Find where the given text appears and provide that cell's center as (x, y) coordinate. 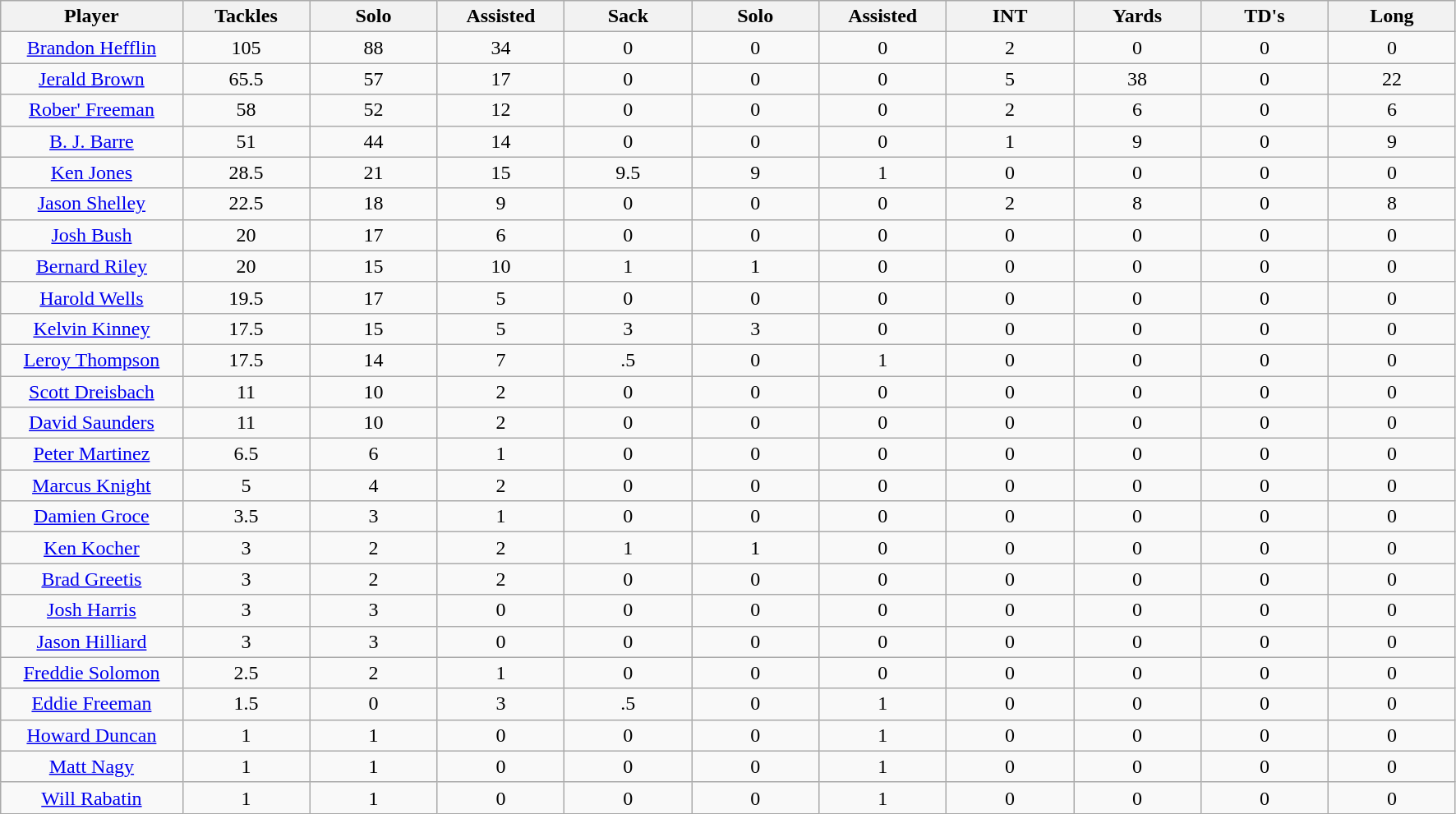
Jason Shelley (92, 204)
Sack (628, 16)
Peter Martinez (92, 454)
Will Rabatin (92, 798)
Long (1392, 16)
B. J. Barre (92, 141)
7 (501, 360)
Damien Groce (92, 517)
Matt Nagy (92, 766)
Yards (1137, 16)
Kelvin Kinney (92, 329)
4 (373, 485)
INT (1011, 16)
Ken Kocher (92, 548)
44 (373, 141)
Marcus Knight (92, 485)
21 (373, 172)
65.5 (247, 79)
6.5 (247, 454)
34 (501, 48)
Brandon Hefflin (92, 48)
Tackles (247, 16)
58 (247, 110)
Harold Wells (92, 297)
Player (92, 16)
22.5 (247, 204)
12 (501, 110)
Jason Hilliard (92, 642)
2.5 (247, 673)
51 (247, 141)
9.5 (628, 172)
Scott Dreisbach (92, 392)
Josh Harris (92, 610)
19.5 (247, 297)
Jerald Brown (92, 79)
38 (1137, 79)
Ken Jones (92, 172)
Howard Duncan (92, 735)
1.5 (247, 704)
Bernard Riley (92, 266)
3.5 (247, 517)
88 (373, 48)
Josh Bush (92, 235)
TD's (1264, 16)
Leroy Thompson (92, 360)
Eddie Freeman (92, 704)
18 (373, 204)
Rober' Freeman (92, 110)
57 (373, 79)
28.5 (247, 172)
52 (373, 110)
Brad Greetis (92, 579)
105 (247, 48)
22 (1392, 79)
David Saunders (92, 423)
Freddie Solomon (92, 673)
